Scan for the cell matching the given text and deliver its [X, Y] coordinate at center. 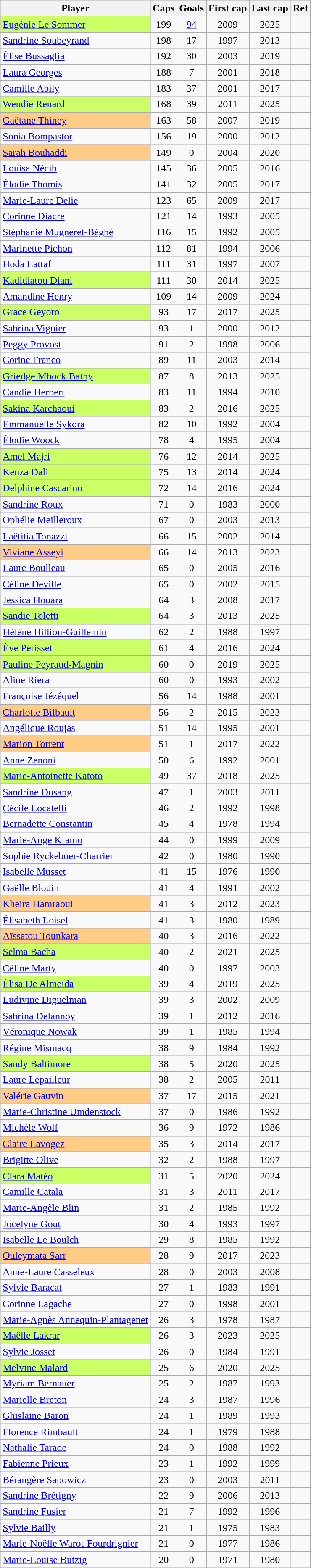
183 [164, 88]
10 [192, 424]
Sandrine Dusang [76, 792]
Anne-Laure Casseleux [76, 1272]
Gaëtane Thiney [76, 120]
Laëtitia Tonazzi [76, 536]
62 [164, 632]
Fabienne Prieux [76, 1463]
123 [164, 200]
Véronique Nowak [76, 1032]
Élodie Thomis [76, 184]
Régine Mismacq [76, 1048]
188 [164, 72]
Candie Herbert [76, 392]
Brigitte Olive [76, 1160]
Amel Majri [76, 456]
35 [164, 1144]
81 [192, 248]
20 [164, 1560]
Gaëlle Blouin [76, 888]
Françoise Jézéquel [76, 696]
Sabrina Viguier [76, 328]
Laure Boulleau [76, 568]
Melvine Malard [76, 1368]
163 [164, 120]
Camille Catala [76, 1192]
94 [192, 24]
Grace Geyoro [76, 312]
Marie-Noëlle Warot-Fourdrignier [76, 1544]
116 [164, 232]
Cécile Locatelli [76, 808]
71 [164, 504]
Sarah Bouhaddi [76, 152]
Sandie Toletti [76, 616]
Marielle Breton [76, 1400]
46 [164, 808]
Marie-Christine Umdenstock [76, 1112]
198 [164, 40]
Last cap [270, 8]
19 [192, 136]
Sandrine Brétigny [76, 1496]
Kenza Dali [76, 472]
Kadidiatou Diani [76, 280]
145 [164, 168]
13 [192, 472]
Élodie Woock [76, 440]
Marie-Agnès Annequin-Plantagenet [76, 1320]
Hoda Lattaf [76, 264]
89 [164, 360]
Bérangère Sapowicz [76, 1479]
76 [164, 456]
49 [164, 776]
Charlotte Bilbault [76, 712]
168 [164, 104]
Sonia Bompastor [76, 136]
Sophie Ryckeboer-Charrier [76, 856]
Ouleymata Sarr [76, 1256]
1976 [228, 872]
Peggy Provost [76, 344]
Sandy Baltimore [76, 1064]
67 [164, 520]
Clara Matéo [76, 1176]
Pauline Peyraud-Magnin [76, 664]
Stéphanie Mugneret-Béghé [76, 232]
Ref [300, 8]
121 [164, 216]
1977 [228, 1544]
82 [164, 424]
72 [164, 488]
Camille Abily [76, 88]
Isabelle Musset [76, 872]
1972 [228, 1128]
Isabelle Le Boulch [76, 1240]
58 [192, 120]
199 [164, 24]
Florence Rimbault [76, 1431]
Élisabeth Loisel [76, 920]
42 [164, 856]
Michèle Wolf [76, 1128]
Ludivine Diguelman [76, 1000]
Kheira Hamraoui [76, 904]
12 [192, 456]
149 [164, 152]
Jessica Houara [76, 600]
Sylvie Baracat [76, 1288]
Marinette Pichon [76, 248]
Corinne Lagache [76, 1304]
192 [164, 56]
Bernadette Constantin [76, 824]
29 [164, 1240]
Ophélie Meilleroux [76, 520]
Wendie Renard [76, 104]
Emmanuelle Sykora [76, 424]
Laure Lepailleur [76, 1080]
50 [164, 760]
22 [164, 1496]
1975 [228, 1528]
Griedge Mbock Bathy [76, 376]
Sylvie Josset [76, 1352]
Valérie Gauvin [76, 1096]
Aïssatou Tounkara [76, 936]
78 [164, 440]
Marie-Antoinette Katoto [76, 776]
87 [164, 376]
1979 [228, 1431]
First cap [228, 8]
Sabrina Delannoy [76, 1016]
2010 [270, 392]
Louisa Nécib [76, 168]
109 [164, 296]
Ghislaine Baron [76, 1415]
Angélique Roujas [76, 728]
44 [164, 840]
Laura Georges [76, 72]
Goals [192, 8]
Élise Bussaglia [76, 56]
Maëlle Lakrar [76, 1336]
Sandrine Soubeyrand [76, 40]
Sandrine Roux [76, 504]
91 [164, 344]
Élisa De Almeida [76, 984]
75 [164, 472]
Marion Torrent [76, 744]
Aline Riera [76, 680]
45 [164, 824]
Anne Zenoni [76, 760]
141 [164, 184]
Caps [164, 8]
Sandrine Fusier [76, 1512]
Selma Bacha [76, 952]
Corine Franco [76, 360]
61 [164, 648]
Sylvie Bailly [76, 1528]
Hélène Hillion-Guillemin [76, 632]
Viviane Asseyi [76, 552]
Marie-Laure Delie [76, 200]
Player [76, 8]
Marie-Ange Kramo [76, 840]
Ève Périsset [76, 648]
Céline Deville [76, 584]
Amandine Henry [76, 296]
Marie-Angèle Blin [76, 1208]
Sakina Karchaoui [76, 408]
Céline Marty [76, 968]
Corinne Diacre [76, 216]
Jocelyne Gout [76, 1224]
1971 [228, 1560]
Delphine Cascarino [76, 488]
Myriam Bernauer [76, 1384]
112 [164, 248]
Eugénie Le Sommer [76, 24]
Nathalie Tarade [76, 1447]
47 [164, 792]
Claire Lavogez [76, 1144]
156 [164, 136]
Marie-Louise Butzig [76, 1560]
